Identify which cell holds the provided text, then report its (x, y) central coordinate. 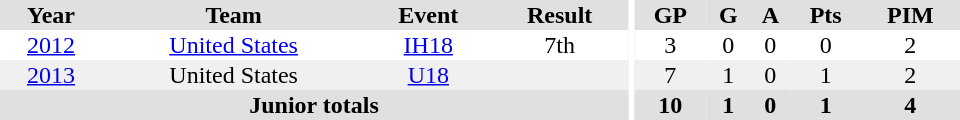
U18 (428, 75)
GP (670, 15)
Team (234, 15)
A (770, 15)
7th (560, 45)
G (728, 15)
IH18 (428, 45)
4 (910, 105)
Result (560, 15)
3 (670, 45)
Pts (826, 15)
10 (670, 105)
PIM (910, 15)
Junior totals (314, 105)
2013 (51, 75)
Year (51, 15)
7 (670, 75)
2012 (51, 45)
Event (428, 15)
